Detect which cell encompasses the target text, then output its (X, Y) center coordinate. 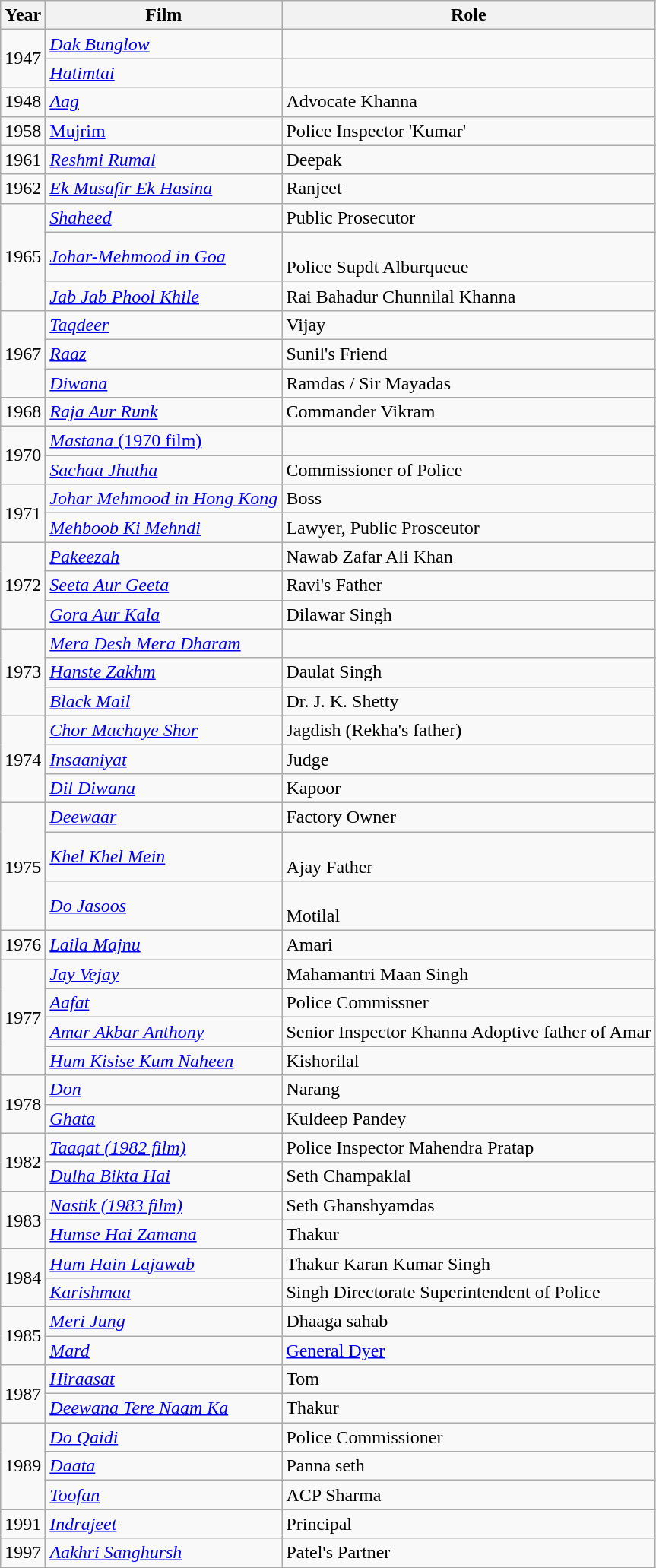
Rai Bahadur Chunnilal Khanna (468, 296)
Sachaa Jhutha (164, 470)
1975 (23, 866)
Kishorilal (468, 1061)
Police Supdt Alburqueue (468, 257)
1989 (23, 1466)
Daata (164, 1466)
Hatimtai (164, 73)
1978 (23, 1104)
1984 (23, 1278)
Boss (468, 499)
Reshmi Rumal (164, 160)
Ajay Father (468, 856)
Factory Owner (468, 817)
Diwana (164, 382)
Mera Desh Mera Dharam (164, 643)
Aakhri Sanghursh (164, 1553)
Police Commissner (468, 1003)
Film (164, 15)
Nawab Zafar Ali Khan (468, 557)
Police Commissioner (468, 1437)
Police Inspector Mahendra Pratap (468, 1147)
1973 (23, 672)
Do Jasoos (164, 906)
1977 (23, 1017)
Judge (468, 759)
Commander Vikram (468, 412)
Insaaniyat (164, 759)
Seeta Aur Geeta (164, 586)
Johar-Mehmood in Goa (164, 257)
Toofan (164, 1495)
1987 (23, 1394)
Year (23, 15)
Kuldeep Pandey (468, 1119)
1972 (23, 586)
Karishmaa (164, 1292)
Do Qaidi (164, 1437)
Black Mail (164, 701)
Deewaar (164, 817)
Pakeezah (164, 557)
Jay Vejay (164, 974)
Laila Majnu (164, 945)
Mujrim (164, 131)
Nastik (1983 film) (164, 1205)
1982 (23, 1162)
Public Prosecutor (468, 217)
Principal (468, 1524)
Amari (468, 945)
Vijay (468, 325)
1974 (23, 759)
Taqdeer (164, 325)
Dil Diwana (164, 788)
1962 (23, 189)
Dulha Bikta Hai (164, 1176)
Panna seth (468, 1466)
1958 (23, 131)
Dr. J. K. Shetty (468, 701)
Ek Musafir Ek Hasina (164, 189)
Narang (468, 1090)
Hum Kisise Kum Naheen (164, 1061)
Sunil's Friend (468, 354)
Don (164, 1090)
Khel Khel Mein (164, 856)
1997 (23, 1553)
Tom (468, 1379)
1970 (23, 455)
Hanste Zakhm (164, 672)
Motilal (468, 906)
Raaz (164, 354)
Shaheed (164, 217)
Taaqat (1982 film) (164, 1147)
Lawyer, Public Prosceutor (468, 528)
1976 (23, 945)
ACP Sharma (468, 1495)
Daulat Singh (468, 672)
1991 (23, 1524)
Meri Jung (164, 1321)
Thakur Karan Kumar Singh (468, 1263)
Dhaaga sahab (468, 1321)
Kapoor (468, 788)
Jab Jab Phool Khile (164, 296)
Hum Hain Lajawab (164, 1263)
Gora Aur Kala (164, 614)
1985 (23, 1335)
1967 (23, 354)
Mard (164, 1350)
Mastana (1970 film) (164, 441)
1947 (23, 59)
1983 (23, 1220)
1965 (23, 257)
Patel's Partner (468, 1553)
Johar Mehmood in Hong Kong (164, 499)
Jagdish (Rekha's father) (468, 730)
Ghata (164, 1119)
Ramdas / Sir Mayadas (468, 382)
Humse Hai Zamana (164, 1234)
Chor Machaye Shor (164, 730)
Seth Champaklal (468, 1176)
Indrajeet (164, 1524)
Seth Ghanshyamdas (468, 1205)
Aafat (164, 1003)
Senior Inspector Khanna Adoptive father of Amar (468, 1032)
General Dyer (468, 1350)
Commissioner of Police (468, 470)
Dilawar Singh (468, 614)
1971 (23, 513)
Aag (164, 102)
Mahamantri Maan Singh (468, 974)
Ranjeet (468, 189)
Amar Akbar Anthony (164, 1032)
Advocate Khanna (468, 102)
Ravi's Father (468, 586)
Raja Aur Runk (164, 412)
Deepak (468, 160)
Mehboob Ki Mehndi (164, 528)
1968 (23, 412)
Police Inspector 'Kumar' (468, 131)
Role (468, 15)
Hiraasat (164, 1379)
1961 (23, 160)
Dak Bunglow (164, 44)
Deewana Tere Naam Ka (164, 1408)
1948 (23, 102)
Singh Directorate Superintendent of Police (468, 1292)
